Pinpoint the cell where the given text exists, returning its [X, Y] midpoint coordinate. 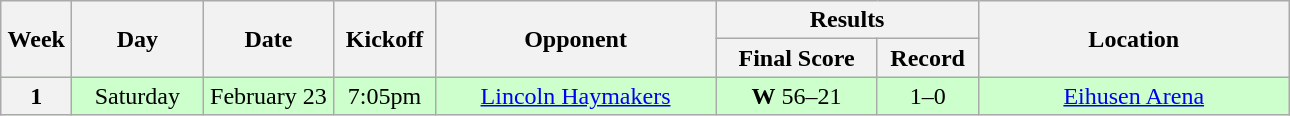
Day [138, 39]
1 [36, 96]
7:05pm [384, 96]
Final Score [796, 58]
Lincoln Haymakers [576, 96]
Record [928, 58]
Opponent [576, 39]
Kickoff [384, 39]
W 56–21 [796, 96]
Results [847, 20]
Week [36, 39]
Saturday [138, 96]
February 23 [268, 96]
Eihusen Arena [1134, 96]
1–0 [928, 96]
Location [1134, 39]
Date [268, 39]
